Locate the cell with the specified text and output its [X, Y] center coordinate. 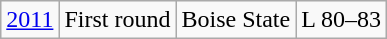
L 80–83 [342, 20]
First round [118, 20]
2011 [30, 20]
Boise State [236, 20]
